Determine the (X, Y) coordinate at the center of the cell enclosing the given text.  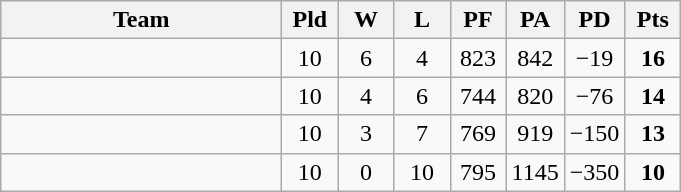
−19 (594, 58)
Team (142, 20)
7 (422, 134)
W (366, 20)
14 (653, 96)
−76 (594, 96)
PA (535, 20)
0 (366, 172)
1145 (535, 172)
L (422, 20)
Pld (310, 20)
−350 (594, 172)
16 (653, 58)
769 (478, 134)
744 (478, 96)
13 (653, 134)
3 (366, 134)
919 (535, 134)
842 (535, 58)
795 (478, 172)
PF (478, 20)
Pts (653, 20)
PD (594, 20)
820 (535, 96)
−150 (594, 134)
823 (478, 58)
